Extract the (x, y) coordinate from the center of the cell holding the provided text.  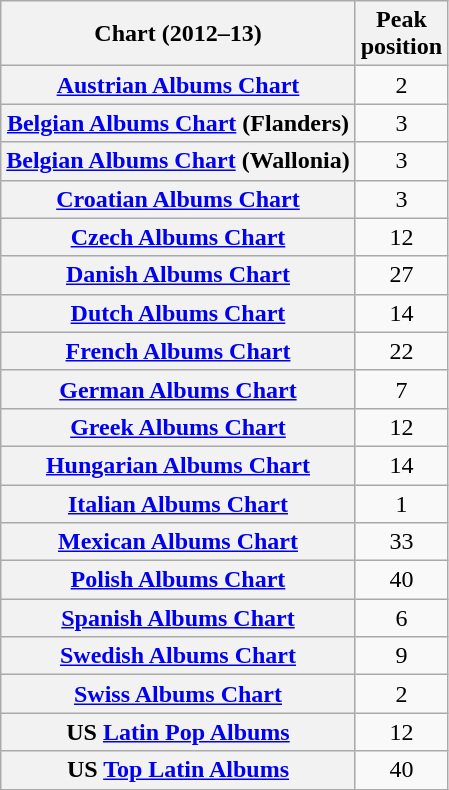
Chart (2012–13) (178, 34)
27 (401, 275)
Czech Albums Chart (178, 237)
7 (401, 389)
6 (401, 618)
German Albums Chart (178, 389)
Greek Albums Chart (178, 427)
US Latin Pop Albums (178, 732)
Italian Albums Chart (178, 503)
1 (401, 503)
Polish Albums Chart (178, 580)
French Albums Chart (178, 351)
Croatian Albums Chart (178, 199)
Dutch Albums Chart (178, 313)
Hungarian Albums Chart (178, 465)
Swiss Albums Chart (178, 694)
Belgian Albums Chart (Flanders) (178, 123)
Peakposition (401, 34)
Swedish Albums Chart (178, 656)
Mexican Albums Chart (178, 542)
33 (401, 542)
Spanish Albums Chart (178, 618)
Belgian Albums Chart (Wallonia) (178, 161)
US Top Latin Albums (178, 770)
Austrian Albums Chart (178, 85)
22 (401, 351)
9 (401, 656)
Danish Albums Chart (178, 275)
